Search for the cell housing the specified text and yield its (X, Y) center coordinate. 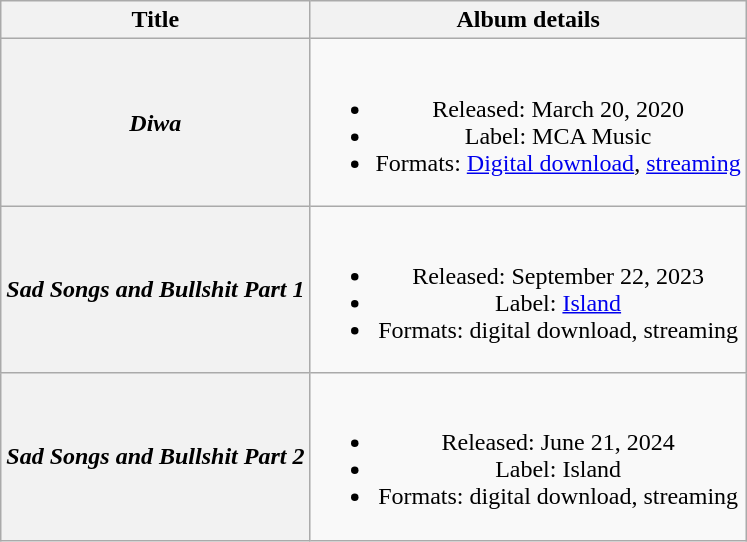
Released: September 22, 2023Label: IslandFormats: digital download, streaming (528, 290)
Album details (528, 20)
Released: March 20, 2020Label: MCA MusicFormats: Digital download, streaming (528, 122)
Diwa (156, 122)
Sad Songs and Bullshit Part 1 (156, 290)
Title (156, 20)
Released: June 21, 2024Label: IslandFormats: digital download, streaming (528, 456)
Sad Songs and Bullshit Part 2 (156, 456)
